From the cell containing the given text, extract its center point as (X, Y) coordinate. 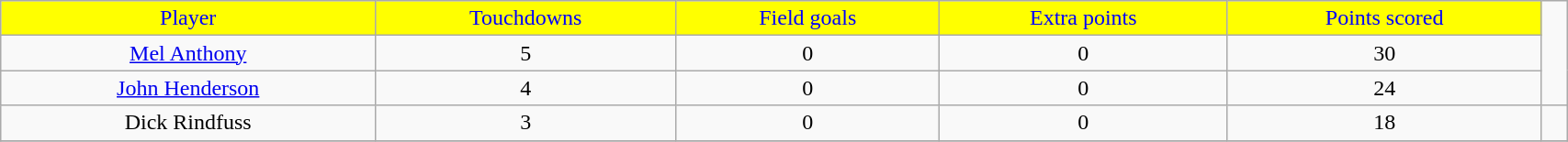
Points scored (1385, 18)
Extra points (1084, 18)
Player (188, 18)
John Henderson (188, 88)
Touchdowns (525, 18)
30 (1385, 53)
Dick Rindfuss (188, 123)
Field goals (808, 18)
4 (525, 88)
24 (1385, 88)
Mel Anthony (188, 53)
18 (1385, 123)
5 (525, 53)
3 (525, 123)
